Locate the cell with the specified text and output its (x, y) center coordinate. 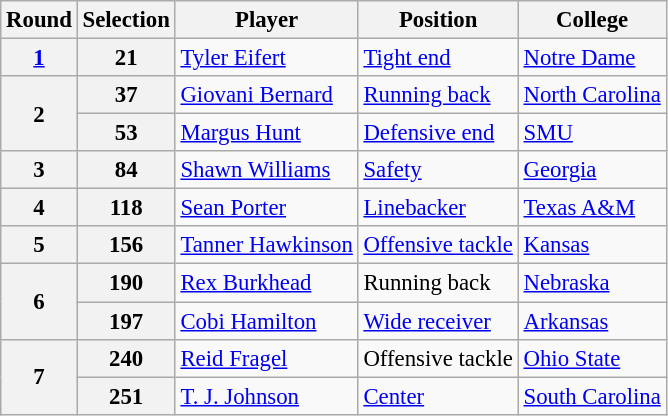
Sean Porter (266, 208)
South Carolina (592, 396)
6 (39, 302)
37 (126, 95)
156 (126, 245)
Tyler Eifert (266, 58)
Georgia (592, 170)
Selection (126, 20)
7 (39, 376)
Notre Dame (592, 58)
3 (39, 170)
North Carolina (592, 95)
Wide receiver (438, 321)
2 (39, 114)
Player (266, 20)
251 (126, 396)
21 (126, 58)
Position (438, 20)
Linebacker (438, 208)
84 (126, 170)
53 (126, 133)
240 (126, 358)
1 (39, 58)
Tanner Hawkinson (266, 245)
Kansas (592, 245)
118 (126, 208)
Tight end (438, 58)
Round (39, 20)
Nebraska (592, 283)
Ohio State (592, 358)
College (592, 20)
Defensive end (438, 133)
Cobi Hamilton (266, 321)
4 (39, 208)
Shawn Williams (266, 170)
Giovani Bernard (266, 95)
SMU (592, 133)
Rex Burkhead (266, 283)
Safety (438, 170)
Reid Fragel (266, 358)
Center (438, 396)
190 (126, 283)
Texas A&M (592, 208)
5 (39, 245)
Margus Hunt (266, 133)
197 (126, 321)
T. J. Johnson (266, 396)
Arkansas (592, 321)
